Search for the cell housing the specified text and yield its [x, y] center coordinate. 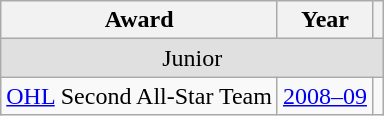
Year [324, 20]
OHL Second All-Star Team [140, 96]
2008–09 [324, 96]
Award [140, 20]
Junior [192, 58]
